From the cell containing the given text, extract its center point as [x, y] coordinate. 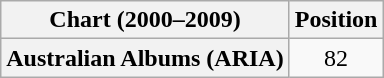
Position [336, 20]
Australian Albums (ARIA) [145, 58]
Chart (2000–2009) [145, 20]
82 [336, 58]
